Provide the [x, y] coordinate of the cell's center where the given text is located.  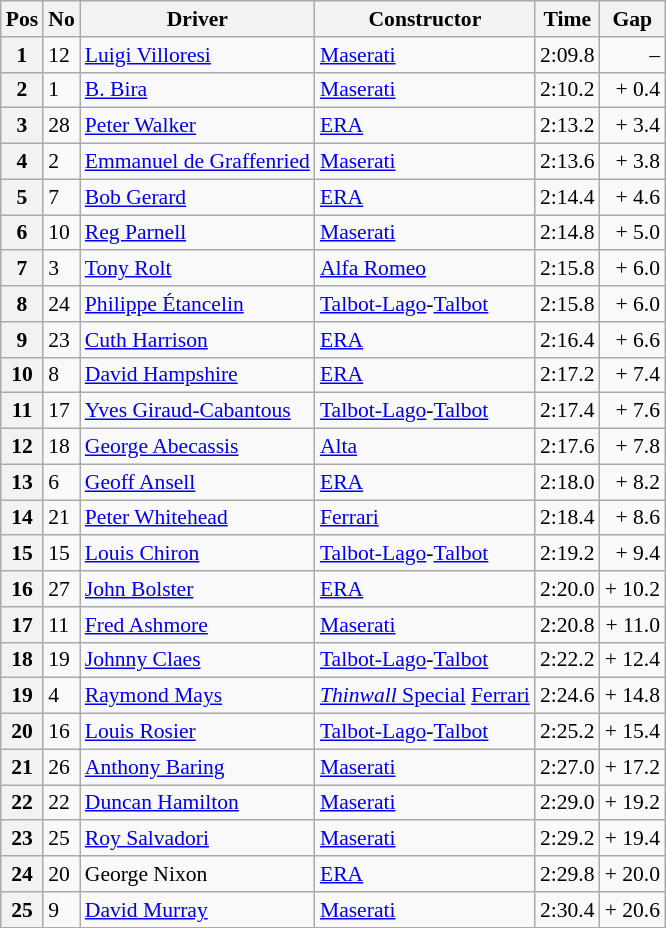
Louis Rosier [198, 732]
+ 9.4 [632, 554]
David Hampshire [198, 375]
Constructor [425, 19]
Roy Salvadori [198, 839]
John Bolster [198, 589]
+ 15.4 [632, 732]
2:09.8 [568, 55]
Johnny Claes [198, 660]
+ 3.4 [632, 126]
+ 20.6 [632, 910]
+ 0.4 [632, 90]
2:14.4 [568, 197]
+ 6.6 [632, 340]
14 [22, 518]
Yves Giraud-Cabantous [198, 411]
Anthony Baring [198, 767]
+ 8.6 [632, 518]
13 [22, 482]
Peter Whitehead [198, 518]
+ 19.4 [632, 839]
Fred Ashmore [198, 625]
2:27.0 [568, 767]
+ 12.4 [632, 660]
Duncan Hamilton [198, 803]
+ 5.0 [632, 233]
Philippe Étancelin [198, 304]
Reg Parnell [198, 233]
+ 17.2 [632, 767]
28 [62, 126]
+ 14.8 [632, 696]
Emmanuel de Graffenried [198, 162]
George Abecassis [198, 447]
Time [568, 19]
+ 8.2 [632, 482]
B. Bira [198, 90]
Driver [198, 19]
Pos [22, 19]
Ferrari [425, 518]
2:17.2 [568, 375]
Tony Rolt [198, 269]
2:25.2 [568, 732]
+ 10.2 [632, 589]
+ 19.2 [632, 803]
2:20.8 [568, 625]
Peter Walker [198, 126]
Bob Gerard [198, 197]
+ 7.6 [632, 411]
2:29.0 [568, 803]
Cuth Harrison [198, 340]
– [632, 55]
Thinwall Special Ferrari [425, 696]
+ 20.0 [632, 874]
2:17.6 [568, 447]
2:10.2 [568, 90]
2:24.6 [568, 696]
Louis Chiron [198, 554]
2:30.4 [568, 910]
Gap [632, 19]
+ 11.0 [632, 625]
+ 7.4 [632, 375]
2:14.8 [568, 233]
2:29.8 [568, 874]
+ 7.8 [632, 447]
5 [22, 197]
Alfa Romeo [425, 269]
2:18.4 [568, 518]
Alta [425, 447]
2:22.2 [568, 660]
No [62, 19]
2:19.2 [568, 554]
2:20.0 [568, 589]
Geoff Ansell [198, 482]
Raymond Mays [198, 696]
2:13.6 [568, 162]
David Murray [198, 910]
2:18.0 [568, 482]
2:17.4 [568, 411]
+ 3.8 [632, 162]
2:13.2 [568, 126]
27 [62, 589]
Luigi Villoresi [198, 55]
+ 4.6 [632, 197]
George Nixon [198, 874]
26 [62, 767]
2:16.4 [568, 340]
2:29.2 [568, 839]
